From the cell containing the given text, extract its center point as [x, y] coordinate. 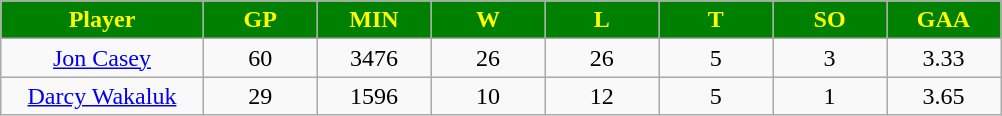
3476 [374, 58]
L [602, 20]
3.65 [943, 96]
3 [830, 58]
SO [830, 20]
12 [602, 96]
W [488, 20]
T [716, 20]
29 [260, 96]
GAA [943, 20]
1596 [374, 96]
60 [260, 58]
MIN [374, 20]
Jon Casey [102, 58]
10 [488, 96]
Player [102, 20]
1 [830, 96]
GP [260, 20]
Darcy Wakaluk [102, 96]
3.33 [943, 58]
